Extract the [x, y] coordinate from the center of the cell holding the provided text.  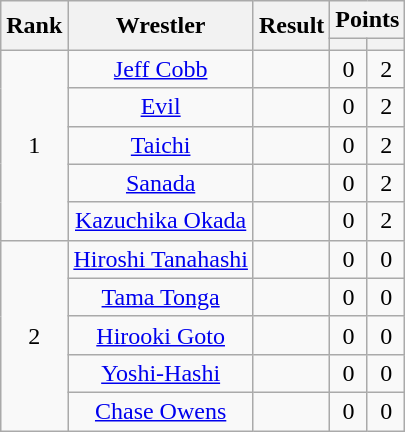
Taichi [161, 145]
Hiroshi Tanahashi [161, 259]
Jeff Cobb [161, 69]
Tama Tonga [161, 297]
1 [34, 145]
Hirooki Goto [161, 335]
Chase Owens [161, 411]
Evil [161, 107]
Yoshi-Hashi [161, 373]
Sanada [161, 183]
Kazuchika Okada [161, 221]
Points [368, 20]
Result [291, 26]
Wrestler [161, 26]
Rank [34, 26]
